Scan for the cell matching the given text and deliver its (x, y) coordinate at center. 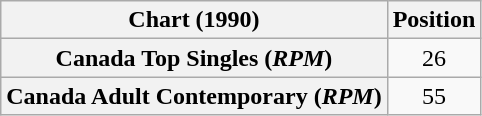
Position (434, 20)
Chart (1990) (194, 20)
Canada Adult Contemporary (RPM) (194, 96)
Canada Top Singles (RPM) (194, 58)
55 (434, 96)
26 (434, 58)
